Locate the cell with the specified text and output its (X, Y) center coordinate. 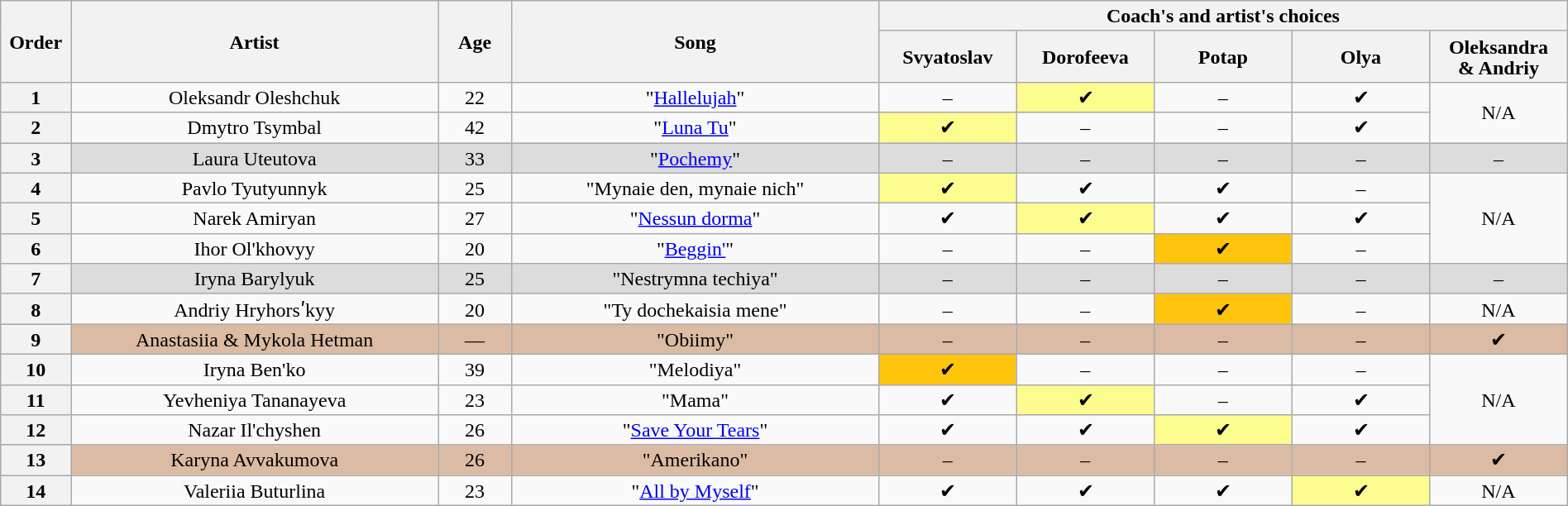
"Melodiya" (695, 369)
"Luna Tu" (695, 127)
22 (475, 98)
"Pochemy" (695, 157)
Pavlo Tyutyunnyk (255, 189)
"Nessun dorma" (695, 218)
Anastasiia & Mykola Hetman (255, 339)
6 (36, 248)
"Save Your Tears" (695, 430)
3 (36, 157)
Coach's and artist's choices (1224, 17)
Artist (255, 41)
7 (36, 279)
Potap (1224, 56)
"All by Myself" (695, 491)
"Beggin'" (695, 248)
Svyatoslav (948, 56)
Valeriia Buturlina (255, 491)
Karyna Avvakumova (255, 460)
Age (475, 41)
Iryna Ben'ko (255, 369)
"Маma" (695, 400)
"Ty dochekaisia mene" (695, 309)
Nazar Il'chyshen (255, 430)
Order (36, 41)
Song (695, 41)
2 (36, 127)
"Obiimy" (695, 339)
— (475, 339)
Oleksandr Oleshchuk (255, 98)
11 (36, 400)
Dorofeeva (1085, 56)
"Nestrymna techiya" (695, 279)
Laura Uteutova (255, 157)
Oleksandra& Andriy (1499, 56)
"Hallelujah" (695, 98)
9 (36, 339)
Narek Amiryan (255, 218)
Dmytro Tsymbal (255, 127)
Ihor Ol'khovyy (255, 248)
10 (36, 369)
39 (475, 369)
42 (475, 127)
27 (475, 218)
14 (36, 491)
"Mynaie den, mynaie nich" (695, 189)
5 (36, 218)
1 (36, 98)
33 (475, 157)
Yevheniya Tananayeva (255, 400)
Andriy Hryhorsʹkyy (255, 309)
13 (36, 460)
"Amerikano" (695, 460)
Iryna Barylyuk (255, 279)
Olya (1361, 56)
8 (36, 309)
12 (36, 430)
4 (36, 189)
